Scan for the cell matching the given text and deliver its (x, y) coordinate at center. 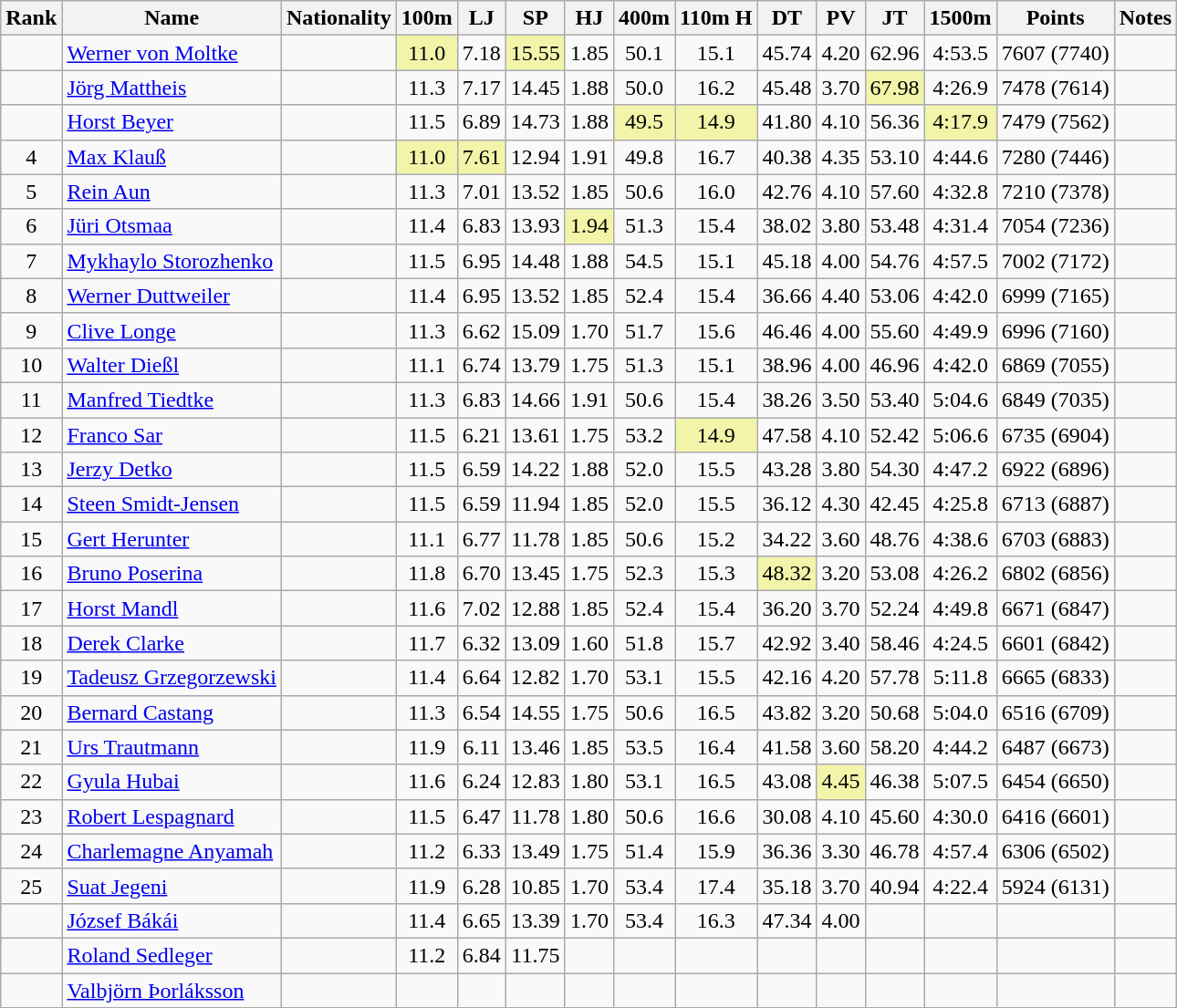
5924 (6131) (1055, 886)
46.46 (786, 330)
6 (31, 226)
12 (31, 435)
6735 (6904) (1055, 435)
13.79 (535, 365)
62.96 (894, 53)
Suat Jegeni (172, 886)
Derek Clarke (172, 643)
48.76 (894, 539)
4:57.4 (960, 851)
LJ (482, 18)
Manfred Tiedtke (172, 400)
43.82 (786, 712)
53.06 (894, 296)
6869 (7055) (1055, 365)
6.70 (482, 574)
12.88 (535, 608)
Steen Smidt-Jensen (172, 504)
400m (644, 18)
51.7 (644, 330)
6.24 (482, 782)
Rein Aun (172, 192)
52.24 (894, 608)
45.60 (894, 816)
13.46 (535, 747)
6.65 (482, 920)
Jerzy Detko (172, 470)
14.22 (535, 470)
1.60 (589, 643)
Notes (1145, 18)
7.18 (482, 53)
11 (31, 400)
Nationality (339, 18)
3.40 (841, 643)
58.20 (894, 747)
12.82 (535, 678)
DT (786, 18)
5:06.6 (960, 435)
36.20 (786, 608)
12.94 (535, 157)
14.48 (535, 261)
3.50 (841, 400)
7478 (7614) (1055, 88)
7.02 (482, 608)
4:24.5 (960, 643)
56.36 (894, 122)
6.21 (482, 435)
Horst Mandl (172, 608)
Bruno Poserina (172, 574)
Jüri Otsmaa (172, 226)
16.2 (716, 88)
10.85 (535, 886)
51.4 (644, 851)
16.6 (716, 816)
10 (31, 365)
JT (894, 18)
42.92 (786, 643)
45.74 (786, 53)
Walter Dießl (172, 365)
6516 (6709) (1055, 712)
7.61 (482, 157)
9 (31, 330)
52.3 (644, 574)
4:49.8 (960, 608)
42.45 (894, 504)
4:22.4 (960, 886)
38.96 (786, 365)
5:04.0 (960, 712)
Urs Trautmann (172, 747)
Name (172, 18)
36.12 (786, 504)
36.66 (786, 296)
15.55 (535, 53)
Tadeusz Grzegorzewski (172, 678)
1500m (960, 18)
43.28 (786, 470)
4:49.9 (960, 330)
6.74 (482, 365)
36.36 (786, 851)
6601 (6842) (1055, 643)
46.96 (894, 365)
53.5 (644, 747)
Charlemagne Anyamah (172, 851)
15 (31, 539)
6.89 (482, 122)
15.9 (716, 851)
7.17 (482, 88)
4:32.8 (960, 192)
6.54 (482, 712)
Robert Lespagnard (172, 816)
4:57.5 (960, 261)
4:31.4 (960, 226)
7002 (7172) (1055, 261)
József Bákái (172, 920)
49.5 (644, 122)
6922 (6896) (1055, 470)
Gert Herunter (172, 539)
46.38 (894, 782)
4:17.9 (960, 122)
21 (31, 747)
HJ (589, 18)
53.48 (894, 226)
47.34 (786, 920)
6416 (6601) (1055, 816)
11.7 (427, 643)
6.33 (482, 851)
6999 (7165) (1055, 296)
16.0 (716, 192)
57.60 (894, 192)
57.78 (894, 678)
40.94 (894, 886)
58.46 (894, 643)
13.45 (535, 574)
54.5 (644, 261)
14.55 (535, 712)
Werner Duttweiler (172, 296)
4:53.5 (960, 53)
4.40 (841, 296)
40.38 (786, 157)
47.58 (786, 435)
53.10 (894, 157)
4:26.9 (960, 88)
18 (31, 643)
6703 (6883) (1055, 539)
43.08 (786, 782)
100m (427, 18)
4.30 (841, 504)
11.75 (535, 955)
4:30.0 (960, 816)
17 (31, 608)
13.49 (535, 851)
Franco Sar (172, 435)
6.47 (482, 816)
51.8 (644, 643)
3.30 (841, 851)
8 (31, 296)
17.4 (716, 886)
16 (31, 574)
5:04.6 (960, 400)
6665 (6833) (1055, 678)
5:07.5 (960, 782)
23 (31, 816)
16.3 (716, 920)
15.3 (716, 574)
6802 (6856) (1055, 574)
30.08 (786, 816)
41.58 (786, 747)
Mykhaylo Storozhenko (172, 261)
Werner von Moltke (172, 53)
14.45 (535, 88)
Jörg Mattheis (172, 88)
50.68 (894, 712)
13.61 (535, 435)
6487 (6673) (1055, 747)
6996 (7160) (1055, 330)
Max Klauß (172, 157)
45.48 (786, 88)
54.76 (894, 261)
34.22 (786, 539)
46.78 (894, 851)
4:25.8 (960, 504)
4:47.2 (960, 470)
12.83 (535, 782)
7479 (7562) (1055, 122)
7280 (7446) (1055, 157)
4.35 (841, 157)
14.66 (535, 400)
110m H (716, 18)
42.76 (786, 192)
41.80 (786, 122)
13.09 (535, 643)
15.6 (716, 330)
6.32 (482, 643)
54.30 (894, 470)
6.11 (482, 747)
42.16 (786, 678)
7607 (7740) (1055, 53)
4.45 (841, 782)
13.93 (535, 226)
6849 (7035) (1055, 400)
4:26.2 (960, 574)
45.18 (786, 261)
53.08 (894, 574)
14.73 (535, 122)
13 (31, 470)
48.32 (786, 574)
6671 (6847) (1055, 608)
4:38.6 (960, 539)
6713 (6887) (1055, 504)
SP (535, 18)
14 (31, 504)
24 (31, 851)
Roland Sedleger (172, 955)
20 (31, 712)
22 (31, 782)
7210 (7378) (1055, 192)
25 (31, 886)
53.40 (894, 400)
15.09 (535, 330)
13.39 (535, 920)
6.77 (482, 539)
5 (31, 192)
35.18 (786, 886)
6.84 (482, 955)
15.7 (716, 643)
Bernard Castang (172, 712)
55.60 (894, 330)
PV (841, 18)
15.2 (716, 539)
38.02 (786, 226)
4:44.2 (960, 747)
7054 (7236) (1055, 226)
50.0 (644, 88)
50.1 (644, 53)
Rank (31, 18)
6454 (6650) (1055, 782)
4:44.6 (960, 157)
19 (31, 678)
Clive Longe (172, 330)
6.62 (482, 330)
4 (31, 157)
11.8 (427, 574)
67.98 (894, 88)
Points (1055, 18)
Horst Beyer (172, 122)
1.94 (589, 226)
5:11.8 (960, 678)
7.01 (482, 192)
6306 (6502) (1055, 851)
49.8 (644, 157)
6.28 (482, 886)
Valbjörn Þorláksson (172, 990)
11.94 (535, 504)
53.2 (644, 435)
Gyula Hubai (172, 782)
7 (31, 261)
16.7 (716, 157)
38.26 (786, 400)
6.64 (482, 678)
16.4 (716, 747)
52.42 (894, 435)
